Search for the cell housing the specified text and yield its [X, Y] center coordinate. 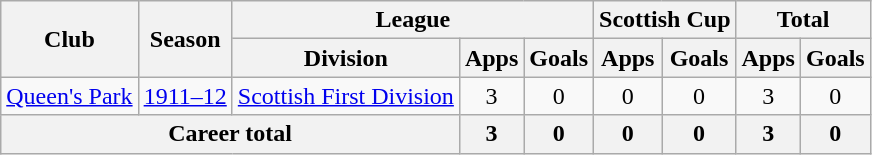
Division [346, 58]
League [412, 20]
Scottish Cup [665, 20]
Scottish First Division [346, 96]
Season [185, 39]
1911–12 [185, 96]
Total [803, 20]
Club [70, 39]
Career total [230, 134]
Queen's Park [70, 96]
